Identify which cell holds the provided text, then report its (X, Y) central coordinate. 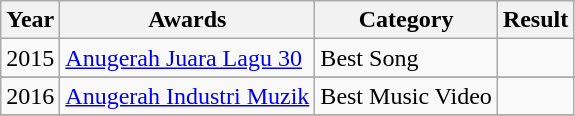
Awards (188, 20)
2015 (30, 58)
Year (30, 20)
Best Song (406, 58)
Category (406, 20)
Best Music Video (406, 96)
Result (535, 20)
2016 (30, 96)
Anugerah Industri Muzik (188, 96)
Anugerah Juara Lagu 30 (188, 58)
